Capture the cell that displays the provided text and extract its [X, Y] central coordinate. 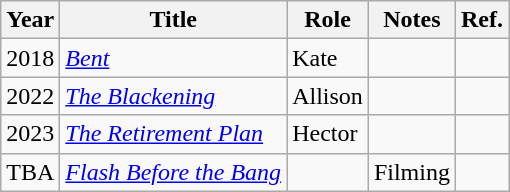
Allison [328, 96]
Year [30, 20]
Notes [412, 20]
Filming [412, 172]
The Retirement Plan [174, 134]
Role [328, 20]
Hector [328, 134]
2023 [30, 134]
TBA [30, 172]
Kate [328, 58]
2018 [30, 58]
Title [174, 20]
Bent [174, 58]
Flash Before the Bang [174, 172]
Ref. [482, 20]
The Blackening [174, 96]
2022 [30, 96]
